From the cell containing the given text, extract its center point as (X, Y) coordinate. 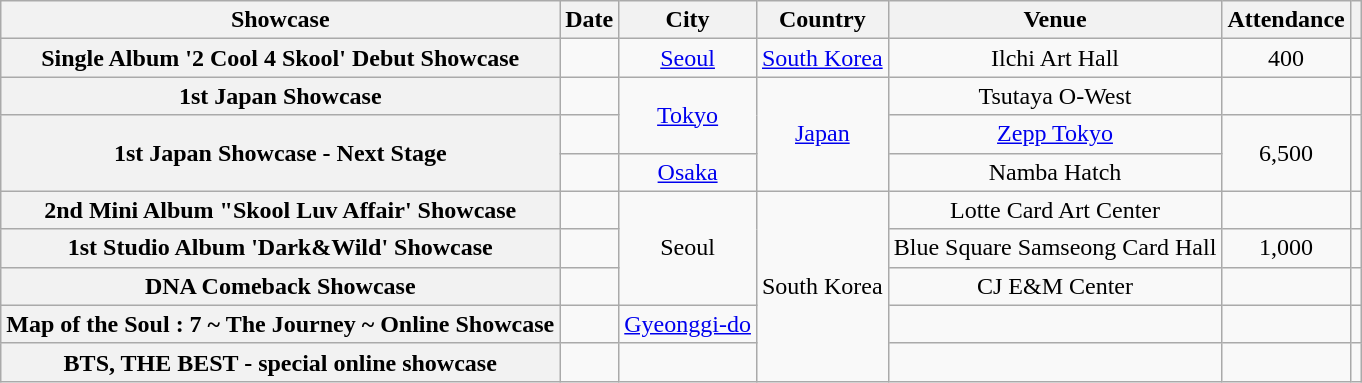
Venue (1055, 20)
Tokyo (688, 115)
Map of the Soul : 7 ~ The Journey ~ Online Showcase (280, 324)
CJ E&M Center (1055, 286)
Gyeonggi-do (688, 324)
Japan (822, 134)
2nd Mini Album "Skool Luv Affair' Showcase (280, 210)
6,500 (1286, 153)
1st Studio Album 'Dark&Wild' Showcase (280, 248)
Osaka (688, 172)
1,000 (1286, 248)
Ilchi Art Hall (1055, 58)
Tsutaya O-West (1055, 96)
Blue Square Samseong Card Hall (1055, 248)
1st Japan Showcase (280, 96)
DNA Comeback Showcase (280, 286)
Attendance (1286, 20)
1st Japan Showcase - Next Stage (280, 153)
City (688, 20)
Namba Hatch (1055, 172)
Showcase (280, 20)
Zepp Tokyo (1055, 134)
400 (1286, 58)
Country (822, 20)
BTS, THE BEST - special online showcase (280, 362)
Date (590, 20)
Single Album '2 Cool 4 Skool' Debut Showcase (280, 58)
Lotte Card Art Center (1055, 210)
